Output the (X, Y) coordinate of the center of the cell containing the given text.  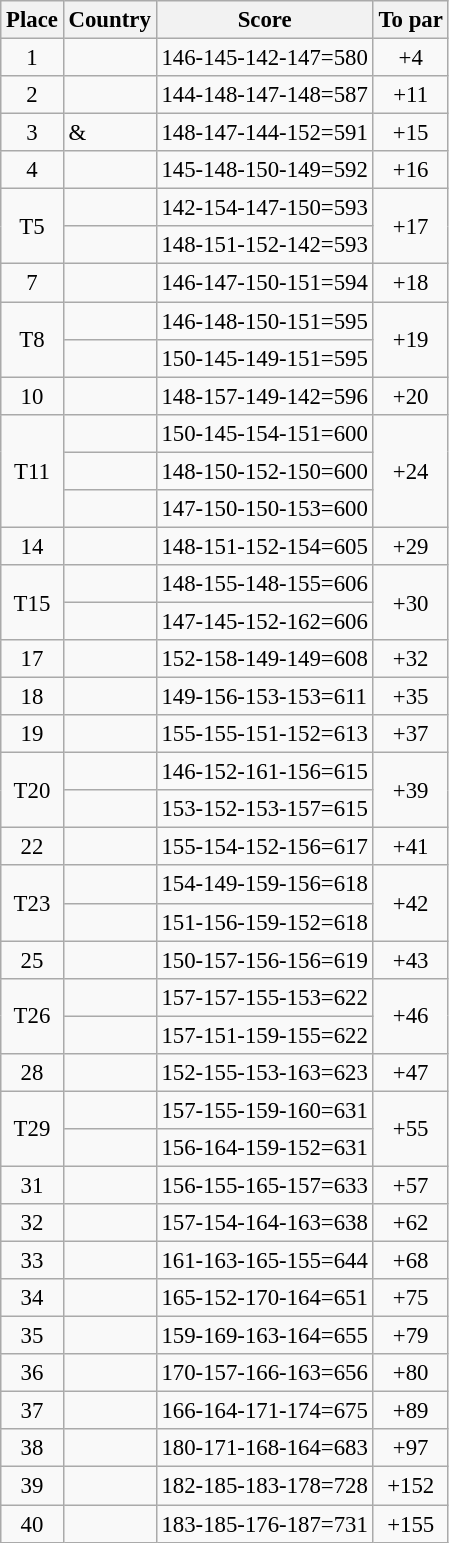
+20 (410, 396)
22 (32, 847)
+46 (410, 1016)
10 (32, 396)
34 (32, 1298)
142-154-147-150=593 (264, 208)
33 (32, 1261)
148-147-144-152=591 (264, 133)
31 (32, 1185)
& (110, 133)
+155 (410, 1524)
+89 (410, 1411)
146-145-142-147=580 (264, 58)
T8 (32, 340)
T11 (32, 470)
+97 (410, 1449)
+18 (410, 283)
165-152-170-164=651 (264, 1298)
152-155-153-163=623 (264, 1073)
148-150-152-150=600 (264, 471)
+75 (410, 1298)
180-171-168-164=683 (264, 1449)
146-152-161-156=615 (264, 772)
155-155-151-152=613 (264, 734)
144-148-147-148=587 (264, 95)
36 (32, 1373)
38 (32, 1449)
19 (32, 734)
4 (32, 170)
148-155-148-155=606 (264, 584)
T26 (32, 1016)
+37 (410, 734)
40 (32, 1524)
25 (32, 960)
153-152-153-157=615 (264, 809)
18 (32, 697)
T23 (32, 904)
157-154-164-163=638 (264, 1223)
152-158-149-149=608 (264, 659)
182-185-183-178=728 (264, 1486)
146-148-150-151=595 (264, 321)
+29 (410, 546)
183-185-176-187=731 (264, 1524)
+68 (410, 1261)
150-157-156-156=619 (264, 960)
166-164-171-174=675 (264, 1411)
7 (32, 283)
39 (32, 1486)
+62 (410, 1223)
147-150-150-153=600 (264, 509)
159-169-163-164=655 (264, 1336)
151-156-159-152=618 (264, 922)
146-147-150-151=594 (264, 283)
+17 (410, 226)
+11 (410, 95)
148-157-149-142=596 (264, 396)
+42 (410, 904)
3 (32, 133)
148-151-152-154=605 (264, 546)
37 (32, 1411)
+32 (410, 659)
+30 (410, 602)
+152 (410, 1486)
2 (32, 95)
+24 (410, 470)
+55 (410, 1128)
T15 (32, 602)
+16 (410, 170)
+47 (410, 1073)
157-157-155-153=622 (264, 997)
161-163-165-155=644 (264, 1261)
35 (32, 1336)
17 (32, 659)
+43 (410, 960)
T20 (32, 790)
150-145-154-151=600 (264, 433)
+79 (410, 1336)
157-155-159-160=631 (264, 1110)
+4 (410, 58)
155-154-152-156=617 (264, 847)
32 (32, 1223)
150-145-149-151=595 (264, 358)
145-148-150-149=592 (264, 170)
Country (110, 20)
14 (32, 546)
To par (410, 20)
154-149-159-156=618 (264, 885)
T5 (32, 226)
148-151-152-142=593 (264, 245)
Score (264, 20)
+39 (410, 790)
147-145-152-162=606 (264, 621)
+15 (410, 133)
28 (32, 1073)
+57 (410, 1185)
T29 (32, 1128)
170-157-166-163=656 (264, 1373)
+19 (410, 340)
157-151-159-155=622 (264, 1035)
+41 (410, 847)
149-156-153-153=611 (264, 697)
+80 (410, 1373)
Place (32, 20)
156-164-159-152=631 (264, 1148)
+35 (410, 697)
1 (32, 58)
156-155-165-157=633 (264, 1185)
